From the cell containing the given text, extract its center point as (X, Y) coordinate. 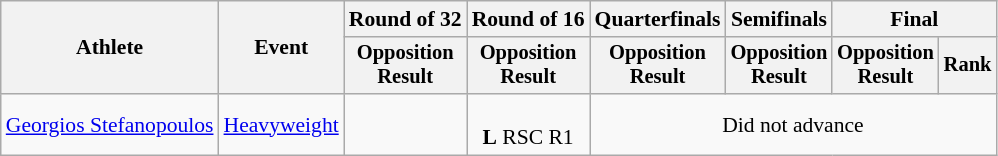
Georgios Stefanopoulos (110, 124)
Heavyweight (282, 124)
Semifinals (780, 19)
Event (282, 48)
L RSC R1 (528, 124)
Final (914, 19)
Athlete (110, 48)
Round of 16 (528, 19)
Round of 32 (406, 19)
Did not advance (794, 124)
Quarterfinals (658, 19)
Rank (968, 66)
